Detect which cell encompasses the target text, then output its (x, y) center coordinate. 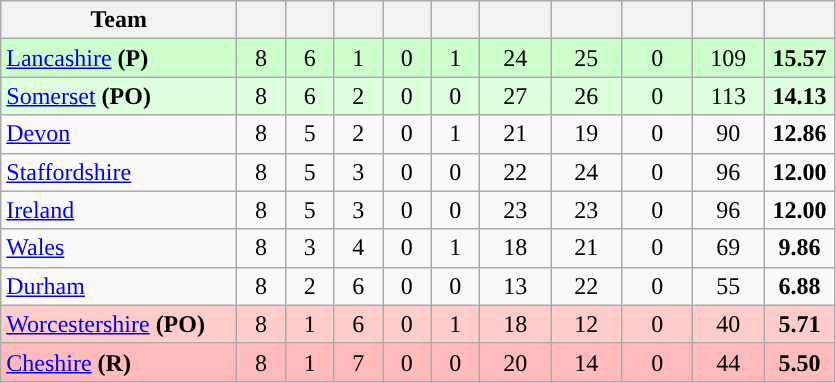
Staffordshire (119, 172)
12.86 (800, 134)
55 (728, 286)
13 (516, 286)
27 (516, 96)
69 (728, 248)
Wales (119, 248)
6.88 (800, 286)
Ireland (119, 210)
40 (728, 324)
7 (358, 362)
113 (728, 96)
Durham (119, 286)
Devon (119, 134)
9.86 (800, 248)
5.71 (800, 324)
4 (358, 248)
26 (586, 96)
109 (728, 58)
12 (586, 324)
14 (586, 362)
Lancashire (P) (119, 58)
Cheshire (R) (119, 362)
19 (586, 134)
25 (586, 58)
15.57 (800, 58)
5.50 (800, 362)
Somerset (PO) (119, 96)
Team (119, 20)
44 (728, 362)
Worcestershire (PO) (119, 324)
14.13 (800, 96)
20 (516, 362)
90 (728, 134)
